Return (x, y) of the center of cell containing provided text 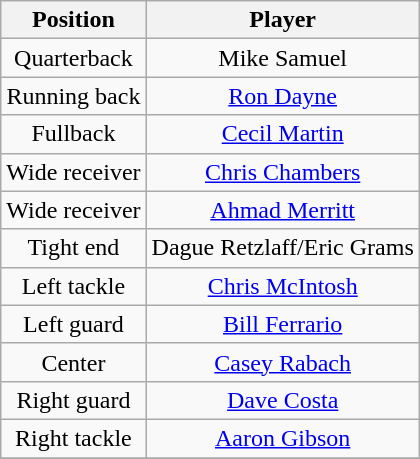
Ron Dayne (282, 96)
Right tackle (74, 438)
Dave Costa (282, 400)
Right guard (74, 400)
Mike Samuel (282, 58)
Center (74, 362)
Fullback (74, 134)
Position (74, 20)
Bill Ferrario (282, 324)
Quarterback (74, 58)
Left guard (74, 324)
Left tackle (74, 286)
Running back (74, 96)
Chris McIntosh (282, 286)
Casey Rabach (282, 362)
Cecil Martin (282, 134)
Player (282, 20)
Ahmad Merritt (282, 210)
Dague Retzlaff/Eric Grams (282, 248)
Tight end (74, 248)
Chris Chambers (282, 172)
Aaron Gibson (282, 438)
